Find where the given text appears and provide that cell's center as (X, Y) coordinate. 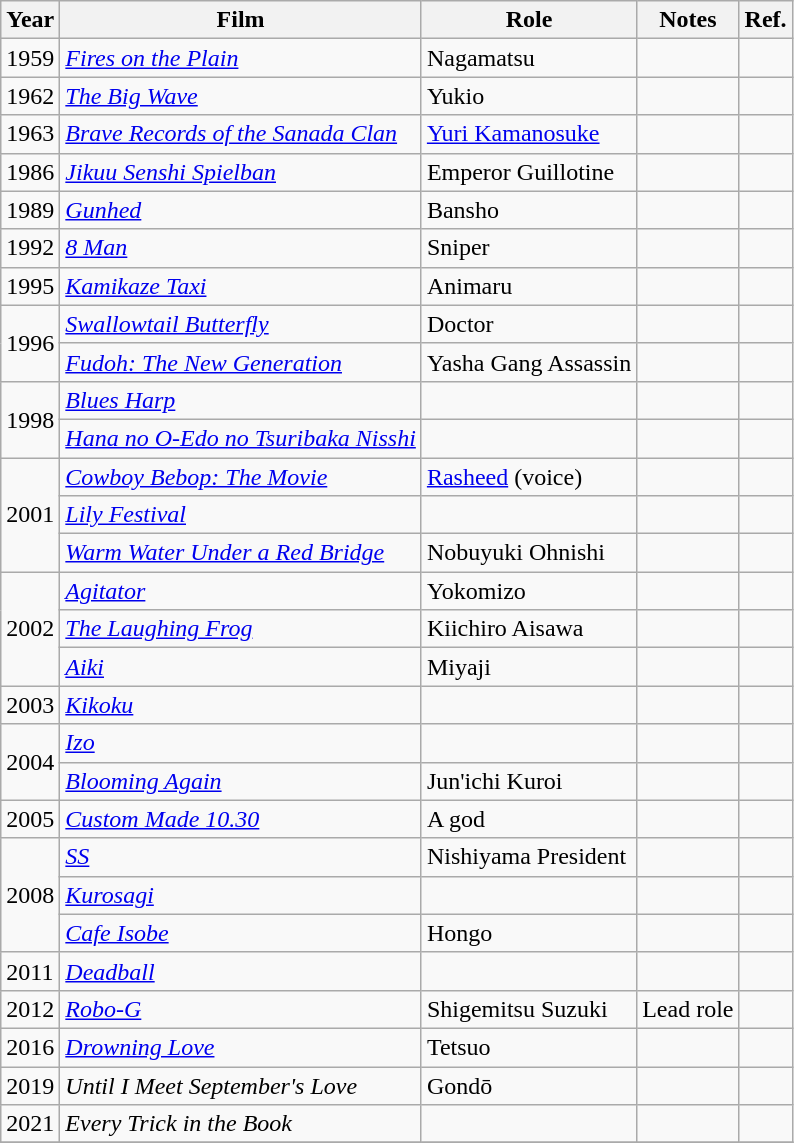
The Laughing Frog (241, 629)
Kamikaze Taxi (241, 286)
2016 (30, 1047)
Drowning Love (241, 1047)
Shigemitsu Suzuki (528, 1009)
Yuri Kamanosuke (528, 134)
Swallowtail Butterfly (241, 324)
Hongo (528, 933)
Emperor Guillotine (528, 172)
Nobuyuki Ohnishi (528, 553)
Yokomizo (528, 591)
Kiichiro Aisawa (528, 629)
Every Trick in the Book (241, 1124)
Blues Harp (241, 400)
1989 (30, 210)
1963 (30, 134)
2005 (30, 819)
Kurosagi (241, 895)
Tetsuo (528, 1047)
Nagamatsu (528, 58)
Yukio (528, 96)
Fudoh: The New Generation (241, 362)
Nishiyama President (528, 857)
8 Man (241, 248)
SS (241, 857)
Hana no O-Edo no Tsuribaka Nisshi (241, 438)
Agitator (241, 591)
Fires on the Plain (241, 58)
Lead role (688, 1009)
2012 (30, 1009)
Warm Water Under a Red Bridge (241, 553)
Role (528, 20)
2003 (30, 705)
Izo (241, 743)
Kikoku (241, 705)
Miyaji (528, 667)
Notes (688, 20)
Jikuu Senshi Spielban (241, 172)
2011 (30, 971)
Lily Festival (241, 515)
The Big Wave (241, 96)
1962 (30, 96)
1996 (30, 343)
Animaru (528, 286)
Aiki (241, 667)
Cafe Isobe (241, 933)
Jun'ichi Kuroi (528, 781)
Deadball (241, 971)
2001 (30, 515)
Cowboy Bebop: The Movie (241, 477)
1998 (30, 419)
Gunhed (241, 210)
2004 (30, 762)
1986 (30, 172)
Film (241, 20)
Ref. (766, 20)
Sniper (528, 248)
2008 (30, 895)
1992 (30, 248)
Doctor (528, 324)
1959 (30, 58)
Bansho (528, 210)
Robo-G (241, 1009)
Gondō (528, 1085)
2002 (30, 629)
Custom Made 10.30 (241, 819)
Brave Records of the Sanada Clan (241, 134)
Year (30, 20)
Rasheed (voice) (528, 477)
Blooming Again (241, 781)
Until I Meet September's Love (241, 1085)
1995 (30, 286)
Yasha Gang Assassin (528, 362)
A god (528, 819)
2021 (30, 1124)
2019 (30, 1085)
